From the cell containing the given text, extract its center point as (X, Y) coordinate. 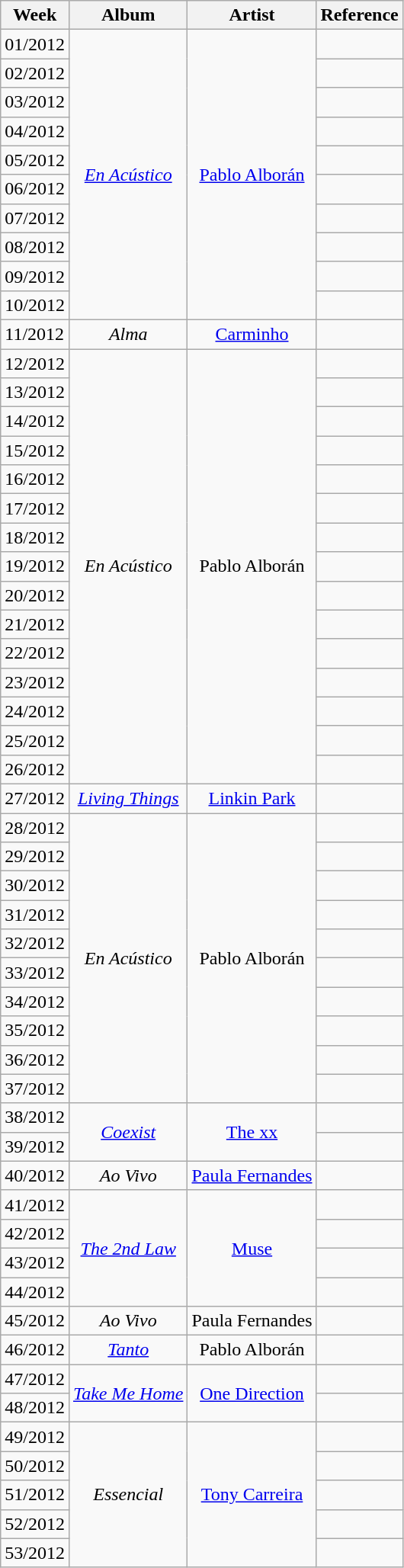
52/2012 (35, 1524)
Alma (128, 334)
02/2012 (35, 73)
One Direction (252, 1393)
36/2012 (35, 1060)
11/2012 (35, 334)
04/2012 (35, 131)
Week (35, 15)
15/2012 (35, 451)
44/2012 (35, 1292)
43/2012 (35, 1262)
30/2012 (35, 886)
14/2012 (35, 422)
Tanto (128, 1350)
01/2012 (35, 44)
35/2012 (35, 1031)
50/2012 (35, 1466)
23/2012 (35, 682)
38/2012 (35, 1117)
05/2012 (35, 160)
16/2012 (35, 479)
08/2012 (35, 247)
47/2012 (35, 1379)
21/2012 (35, 624)
Artist (252, 15)
22/2012 (35, 653)
13/2012 (35, 393)
Muse (252, 1248)
48/2012 (35, 1408)
Linkin Park (252, 798)
45/2012 (35, 1321)
31/2012 (35, 915)
10/2012 (35, 305)
07/2012 (35, 218)
The 2nd Law (128, 1248)
03/2012 (35, 102)
33/2012 (35, 973)
41/2012 (35, 1204)
24/2012 (35, 711)
18/2012 (35, 537)
12/2012 (35, 364)
Reference (360, 15)
Album (128, 15)
06/2012 (35, 189)
19/2012 (35, 566)
49/2012 (35, 1437)
51/2012 (35, 1495)
Take Me Home (128, 1393)
20/2012 (35, 595)
46/2012 (35, 1350)
39/2012 (35, 1146)
09/2012 (35, 276)
40/2012 (35, 1175)
37/2012 (35, 1089)
29/2012 (35, 857)
Carminho (252, 334)
42/2012 (35, 1233)
25/2012 (35, 740)
27/2012 (35, 798)
32/2012 (35, 944)
Living Things (128, 798)
53/2012 (35, 1553)
28/2012 (35, 827)
The xx (252, 1132)
26/2012 (35, 769)
Coexist (128, 1132)
Tony Carreira (252, 1495)
17/2012 (35, 508)
34/2012 (35, 1002)
Essencial (128, 1495)
